Capture the cell that displays the provided text and extract its [x, y] central coordinate. 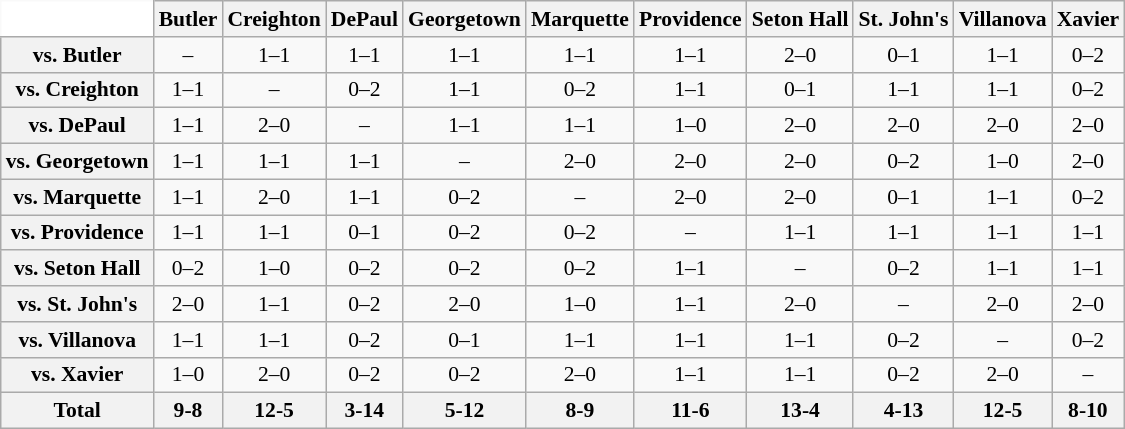
Total [78, 411]
9-8 [188, 411]
Seton Hall [800, 19]
Villanova [1003, 19]
3-14 [364, 411]
vs. St. John's [78, 304]
vs. Marquette [78, 197]
St. John's [903, 19]
4-13 [903, 411]
Providence [690, 19]
8-9 [580, 411]
Georgetown [464, 19]
11-6 [690, 411]
5-12 [464, 411]
vs. Providence [78, 233]
Xavier [1088, 19]
vs. Seton Hall [78, 269]
vs. Villanova [78, 340]
vs. Butler [78, 55]
vs. Georgetown [78, 162]
vs. DePaul [78, 126]
13-4 [800, 411]
vs. Xavier [78, 375]
vs. Creighton [78, 90]
8-10 [1088, 411]
Marquette [580, 19]
Butler [188, 19]
DePaul [364, 19]
Creighton [274, 19]
